Return the [x, y] coordinate for the center point of the cell that contains the specified text.  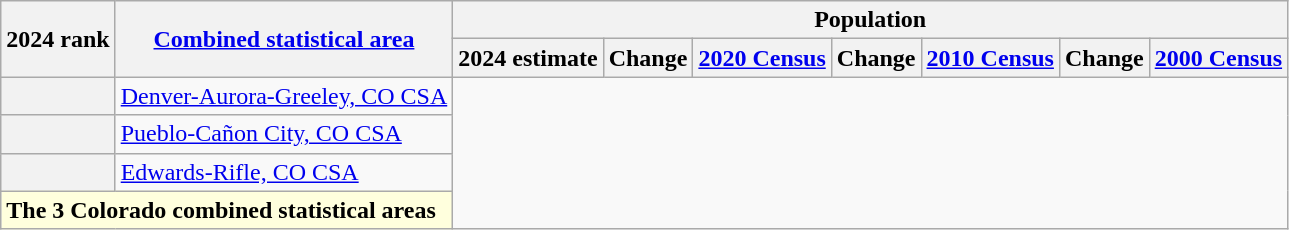
2000 Census [1218, 58]
Edwards-Rifle, CO CSA [284, 172]
2010 Census [990, 58]
The 3 Colorado combined statistical areas [227, 210]
Denver-Aurora-Greeley, CO CSA [284, 96]
Pueblo-Cañon City, CO CSA [284, 134]
Combined statistical area [284, 39]
2024 rank [58, 39]
2020 Census [762, 58]
2024 estimate [528, 58]
Population [870, 20]
